Capture the cell that displays the provided text and extract its (x, y) central coordinate. 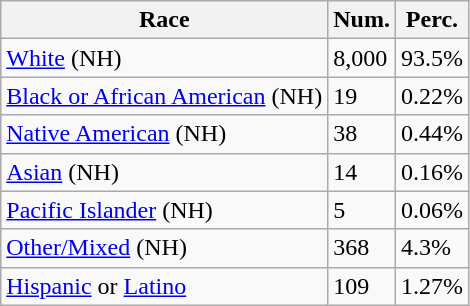
4.3% (432, 248)
Asian (NH) (164, 172)
14 (362, 172)
368 (362, 248)
1.27% (432, 286)
109 (362, 286)
93.5% (432, 58)
5 (362, 210)
White (NH) (164, 58)
8,000 (362, 58)
Race (164, 20)
Black or African American (NH) (164, 96)
Hispanic or Latino (164, 286)
0.06% (432, 210)
Perc. (432, 20)
19 (362, 96)
Pacific Islander (NH) (164, 210)
Other/Mixed (NH) (164, 248)
0.16% (432, 172)
Num. (362, 20)
Native American (NH) (164, 134)
0.44% (432, 134)
38 (362, 134)
0.22% (432, 96)
